Provide the (x, y) coordinate of the cell's center where the given text is located.  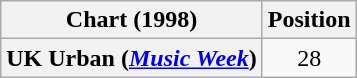
UK Urban (Music Week) (132, 58)
28 (309, 58)
Position (309, 20)
Chart (1998) (132, 20)
